Return the [X, Y] coordinate for the center point of the cell that contains the specified text.  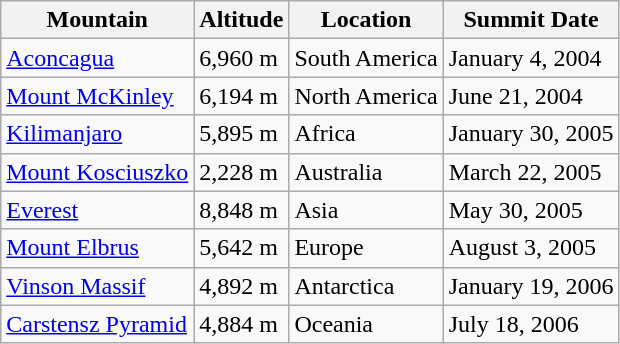
South America [366, 58]
8,848 m [242, 210]
Mount Elbrus [98, 248]
5,895 m [242, 134]
Aconcagua [98, 58]
Mount McKinley [98, 96]
Africa [366, 134]
4,884 m [242, 324]
Location [366, 20]
January 19, 2006 [531, 286]
5,642 m [242, 248]
Antarctica [366, 286]
Altitude [242, 20]
July 18, 2006 [531, 324]
Australia [366, 172]
Vinson Massif [98, 286]
6,960 m [242, 58]
March 22, 2005 [531, 172]
June 21, 2004 [531, 96]
Everest [98, 210]
4,892 m [242, 286]
Oceania [366, 324]
Summit Date [531, 20]
North America [366, 96]
May 30, 2005 [531, 210]
Asia [366, 210]
August 3, 2005 [531, 248]
2,228 m [242, 172]
Mount Kosciuszko [98, 172]
Mountain [98, 20]
January 4, 2004 [531, 58]
Kilimanjaro [98, 134]
January 30, 2005 [531, 134]
6,194 m [242, 96]
Carstensz Pyramid [98, 324]
Europe [366, 248]
